Detect which cell encompasses the target text, then output its (X, Y) center coordinate. 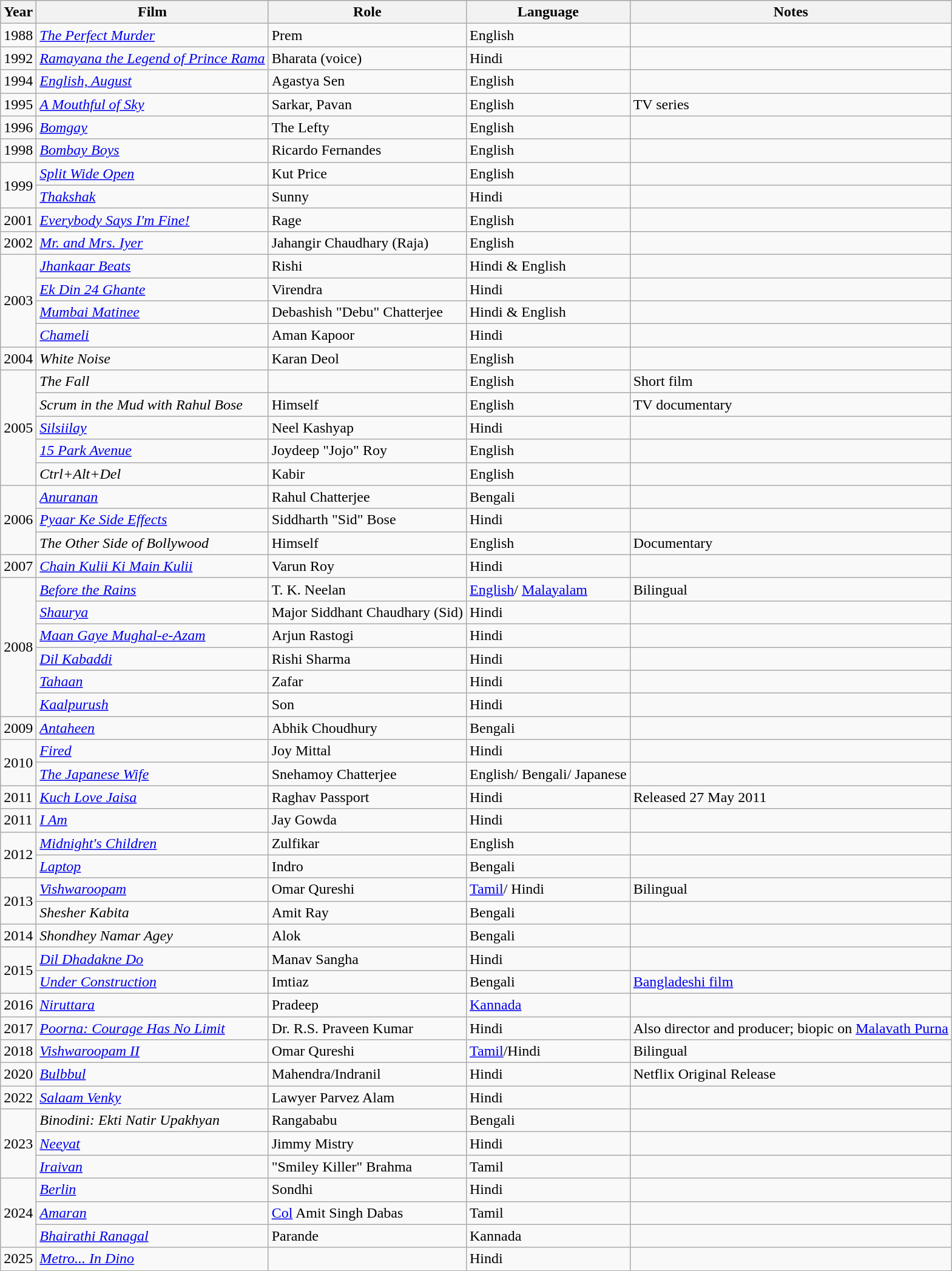
2012 (18, 855)
Split Wide Open (152, 174)
Bharata (voice) (367, 58)
2008 (18, 647)
2022 (18, 1097)
Ramayana the Legend of Prince Rama (152, 58)
Aman Kapoor (367, 335)
English, August (152, 81)
15 Park Avenue (152, 451)
Tamil/Hindi (548, 1051)
Prem (367, 35)
2015 (18, 970)
Documentary (791, 543)
T. K. Neelan (367, 589)
Jhankaar Beats (152, 266)
Salaam Venky (152, 1097)
Dil Kabaddi (152, 658)
Ricardo Fernandes (367, 150)
Niruttara (152, 1005)
Pradeep (367, 1005)
Also director and producer; biopic on Malavath Purna (791, 1028)
"Smiley Killer" Brahma (367, 1167)
Dil Dhadakne Do (152, 959)
Abhik Choudhury (367, 728)
Siddharth "Sid" Bose (367, 520)
2023 (18, 1144)
Berlin (152, 1190)
Bangladeshi film (791, 982)
Ctrl+Alt+Del (152, 474)
Bhairathi Ranagal (152, 1236)
Anuranan (152, 497)
Silsiilay (152, 428)
2005 (18, 428)
Rangababu (367, 1121)
Released 27 May 2011 (791, 797)
Virendra (367, 289)
Rishi Sharma (367, 658)
Indro (367, 866)
Iraivan (152, 1167)
Kaalpurush (152, 705)
The Lefty (367, 127)
Rahul Chatterjee (367, 497)
Thakshak (152, 197)
Mr. and Mrs. Iyer (152, 243)
Lawyer Parvez Alam (367, 1097)
Bombay Boys (152, 150)
Role (367, 12)
2007 (18, 566)
1995 (18, 104)
Kabir (367, 474)
2004 (18, 359)
Amaran (152, 1213)
The Perfect Murder (152, 35)
The Japanese Wife (152, 774)
Vishwaroopam II (152, 1051)
Zulfikar (367, 843)
Vishwaroopam (152, 889)
Zafar (367, 682)
Karan Deol (367, 359)
Everybody Says I'm Fine! (152, 220)
Bulbbul (152, 1074)
Kut Price (367, 174)
Shaurya (152, 612)
Bomgay (152, 127)
Short film (791, 382)
Fired (152, 751)
English/ Bengali/ Japanese (548, 774)
Tamil/ Hindi (548, 889)
Rishi (367, 266)
2010 (18, 763)
Sunny (367, 197)
2013 (18, 901)
Amit Ray (367, 912)
Arjun Rastogi (367, 635)
Jay Gowda (367, 820)
Year (18, 12)
1988 (18, 35)
English/ Malayalam (548, 589)
Language (548, 12)
2024 (18, 1213)
Notes (791, 12)
Major Siddhant Chaudhary (Sid) (367, 612)
Raghav Passport (367, 797)
TV documentary (791, 405)
2016 (18, 1005)
Sarkar, Pavan (367, 104)
Netflix Original Release (791, 1074)
2025 (18, 1259)
Neel Kashyap (367, 428)
2009 (18, 728)
2018 (18, 1051)
2006 (18, 520)
Film (152, 12)
Rage (367, 220)
Joy Mittal (367, 751)
Maan Gaye Mughal-e-Azam (152, 635)
2017 (18, 1028)
Sondhi (367, 1190)
Shesher Kabita (152, 912)
Ek Din 24 Ghante (152, 289)
Jimmy Mistry (367, 1144)
Alok (367, 936)
Dr. R.S. Praveen Kumar (367, 1028)
Agastya Sen (367, 81)
2014 (18, 936)
1992 (18, 58)
Under Construction (152, 982)
Before the Rains (152, 589)
2001 (18, 220)
Mumbai Matinee (152, 312)
White Noise (152, 359)
Snehamoy Chatterjee (367, 774)
The Other Side of Bollywood (152, 543)
1994 (18, 81)
Chain Kulii Ki Main Kulii (152, 566)
Imtiaz (367, 982)
Antaheen (152, 728)
Varun Roy (367, 566)
Jahangir Chaudhary (Raja) (367, 243)
Scrum in the Mud with Rahul Bose (152, 405)
Debashish "Debu" Chatterjee (367, 312)
1996 (18, 127)
2003 (18, 300)
Pyaar Ke Side Effects (152, 520)
I Am (152, 820)
Laptop (152, 866)
Chameli (152, 335)
Tahaan (152, 682)
The Fall (152, 382)
Manav Sangha (367, 959)
Binodini: Ekti Natir Upakhyan (152, 1121)
1999 (18, 185)
Parande (367, 1236)
Col Amit Singh Dabas (367, 1213)
Son (367, 705)
Kuch Love Jaisa (152, 797)
Neeyat (152, 1144)
Shondhey Namar Agey (152, 936)
TV series (791, 104)
2020 (18, 1074)
A Mouthful of Sky (152, 104)
1998 (18, 150)
Midnight's Children (152, 843)
Metro... In Dino (152, 1259)
Poorna: Courage Has No Limit (152, 1028)
Joydeep "Jojo" Roy (367, 451)
Mahendra/Indranil (367, 1074)
2002 (18, 243)
